For the text-containing cell, return its midpoint in [X, Y] coordinate format. 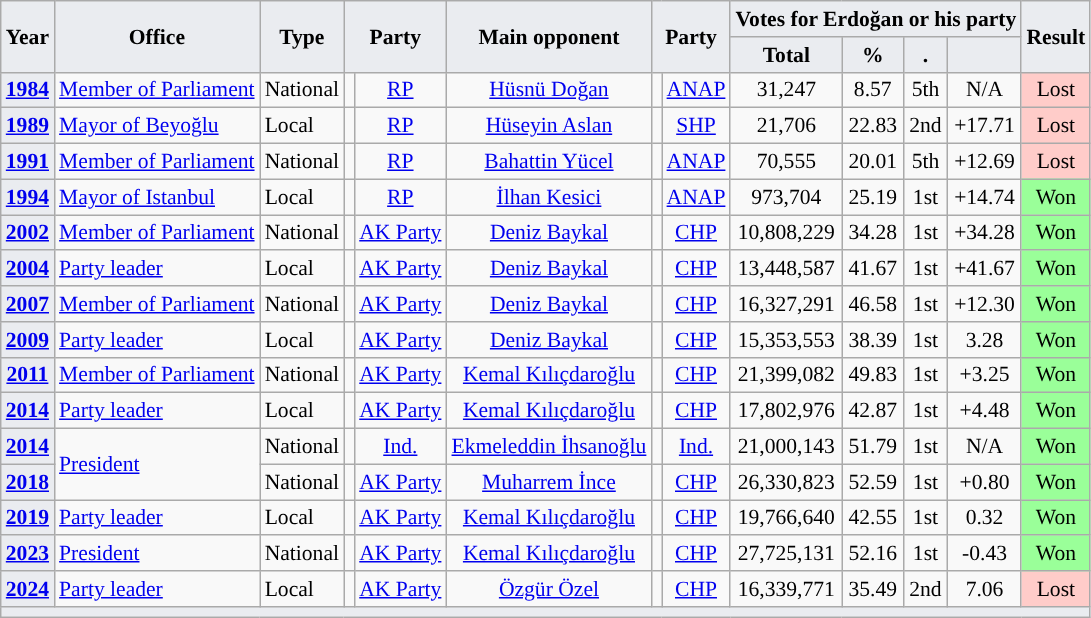
27,725,131 [786, 554]
Total [786, 55]
+12.30 [985, 304]
2023 [28, 554]
+12.69 [985, 162]
+41.67 [985, 269]
İlhan Kesici [548, 197]
41.67 [872, 269]
+0.80 [985, 482]
Hüseyin Aslan [548, 126]
Votes for Erdoğan or his party [876, 19]
26,330,823 [786, 482]
2007 [28, 304]
35.49 [872, 589]
20.01 [872, 162]
52.59 [872, 482]
Bahattin Yücel [548, 162]
+4.48 [985, 411]
42.87 [872, 411]
21,706 [786, 126]
46.58 [872, 304]
10,808,229 [786, 233]
38.39 [872, 340]
Office [157, 36]
8.57 [872, 90]
Muharrem İnce [548, 482]
19,766,640 [786, 518]
Mayor of Istanbul [157, 197]
Type [302, 36]
Özgür Özel [548, 589]
2009 [28, 340]
2004 [28, 269]
13,448,587 [786, 269]
70,555 [786, 162]
25.19 [872, 197]
7.06 [985, 589]
42.55 [872, 518]
51.79 [872, 447]
21,399,082 [786, 375]
. [925, 55]
% [872, 55]
1989 [28, 126]
17,802,976 [786, 411]
Result [1056, 36]
2002 [28, 233]
Year [28, 36]
1991 [28, 162]
2019 [28, 518]
-0.43 [985, 554]
SHP [696, 126]
16,339,771 [786, 589]
52.16 [872, 554]
2018 [28, 482]
0.32 [985, 518]
973,704 [786, 197]
2024 [28, 589]
21,000,143 [786, 447]
+34.28 [985, 233]
15,353,553 [786, 340]
22.83 [872, 126]
Main opponent [548, 36]
34.28 [872, 233]
3.28 [985, 340]
+3.25 [985, 375]
1994 [28, 197]
+17.71 [985, 126]
+14.74 [985, 197]
16,327,291 [786, 304]
Hüsnü Doğan [548, 90]
1984 [28, 90]
Ekmeleddin İhsanoğlu [548, 447]
2011 [28, 375]
31,247 [786, 90]
Mayor of Beyoğlu [157, 126]
49.83 [872, 375]
